Return (X, Y) of the center of cell containing provided text 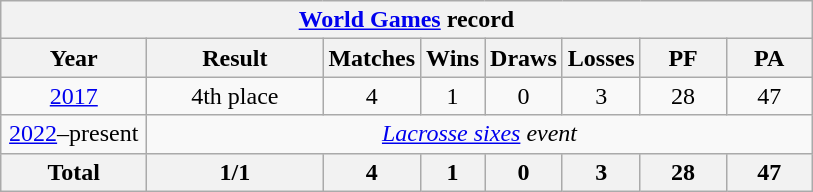
2017 (74, 96)
PA (769, 58)
4th place (235, 96)
Year (74, 58)
Wins (453, 58)
World Games record (406, 20)
PF (683, 58)
Result (235, 58)
Losses (601, 58)
1/1 (235, 172)
2022–present (74, 134)
Draws (524, 58)
Lacrosse sixes event (480, 134)
Total (74, 172)
Matches (372, 58)
